Return the [x, y] coordinate for the center point of the cell that contains the specified text.  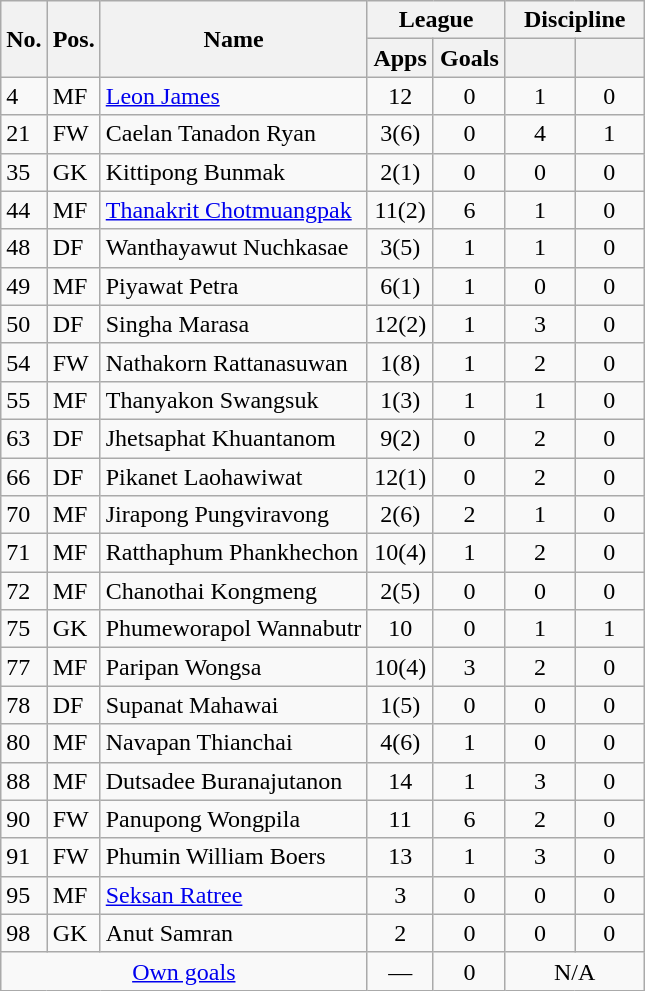
48 [24, 248]
3(5) [400, 248]
80 [24, 743]
66 [24, 477]
14 [400, 781]
2(1) [400, 172]
Anut Samran [234, 933]
No. [24, 39]
13 [400, 857]
2(6) [400, 515]
Jhetsaphat Khuantanom [234, 438]
1(3) [400, 400]
Discipline [574, 20]
12(1) [400, 477]
Leon James [234, 96]
49 [24, 286]
6(1) [400, 286]
Navapan Thianchai [234, 743]
— [400, 971]
11 [400, 819]
Caelan Tanadon Ryan [234, 134]
77 [24, 667]
Apps [400, 58]
9(2) [400, 438]
11(2) [400, 210]
91 [24, 857]
Piyawat Petra [234, 286]
3(6) [400, 134]
55 [24, 400]
Thanyakon Swangsuk [234, 400]
44 [24, 210]
Goals [469, 58]
12 [400, 96]
Kittipong Bunmak [234, 172]
Name [234, 39]
Phumeworapol Wannabutr [234, 629]
Supanat Mahawai [234, 705]
Pikanet Laohawiwat [234, 477]
1(8) [400, 362]
12(2) [400, 324]
Paripan Wongsa [234, 667]
League [436, 20]
70 [24, 515]
Jirapong Pungviravong [234, 515]
Dutsadee Buranajutanon [234, 781]
Singha Marasa [234, 324]
N/A [574, 971]
Pos. [74, 39]
2(5) [400, 591]
75 [24, 629]
50 [24, 324]
Thanakrit Chotmuangpak [234, 210]
4(6) [400, 743]
21 [24, 134]
72 [24, 591]
88 [24, 781]
98 [24, 933]
Seksan Ratree [234, 895]
10 [400, 629]
Phumin William Boers [234, 857]
95 [24, 895]
54 [24, 362]
Ratthaphum Phankhechon [234, 553]
63 [24, 438]
Wanthayawut Nuchkasae [234, 248]
71 [24, 553]
Nathakorn Rattanasuwan [234, 362]
Chanothai Kongmeng [234, 591]
35 [24, 172]
Panupong Wongpila [234, 819]
1(5) [400, 705]
90 [24, 819]
78 [24, 705]
Own goals [184, 971]
